Find where the given text appears and provide that cell's center as [x, y] coordinate. 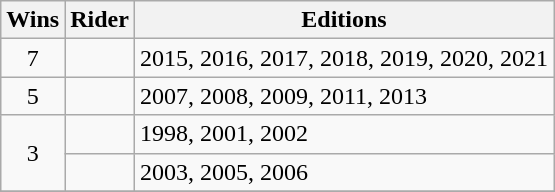
3 [33, 153]
Wins [33, 20]
2015, 2016, 2017, 2018, 2019, 2020, 2021 [344, 58]
Rider [100, 20]
5 [33, 96]
1998, 2001, 2002 [344, 134]
2007, 2008, 2009, 2011, 2013 [344, 96]
2003, 2005, 2006 [344, 172]
7 [33, 58]
Editions [344, 20]
